From the cell containing the given text, extract its center point as [x, y] coordinate. 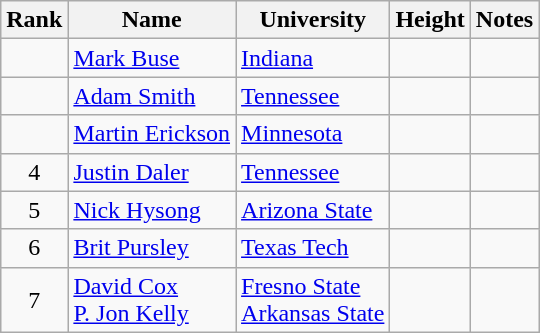
6 [34, 248]
Adam Smith [152, 96]
Indiana [313, 58]
University [313, 20]
Rank [34, 20]
Name [152, 20]
5 [34, 210]
Height [430, 20]
Nick Hysong [152, 210]
Mark Buse [152, 58]
Justin Daler [152, 172]
Arizona State [313, 210]
Minnesota [313, 134]
Texas Tech [313, 248]
4 [34, 172]
David Cox P. Jon Kelly [152, 300]
7 [34, 300]
Fresno StateArkansas State [313, 300]
Notes [504, 20]
Martin Erickson [152, 134]
Brit Pursley [152, 248]
